Output the [X, Y] coordinate of the center of the cell containing the given text.  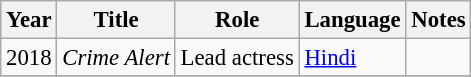
Title [116, 20]
Role [237, 20]
Year [29, 20]
Language [352, 20]
Hindi [352, 58]
Crime Alert [116, 58]
2018 [29, 58]
Lead actress [237, 58]
Notes [438, 20]
